Find where the given text appears and provide that cell's center as (x, y) coordinate. 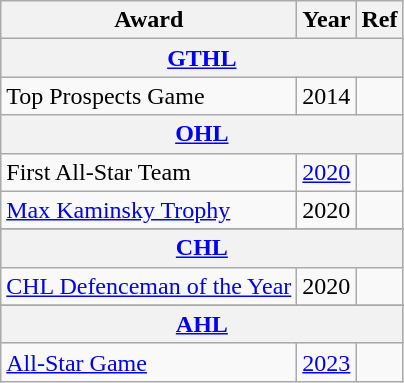
2014 (326, 96)
GTHL (202, 58)
2023 (326, 362)
Award (149, 20)
AHL (202, 324)
CHL (202, 248)
CHL Defenceman of the Year (149, 286)
All-Star Game (149, 362)
Year (326, 20)
First All-Star Team (149, 172)
Top Prospects Game (149, 96)
Max Kaminsky Trophy (149, 210)
OHL (202, 134)
Ref (380, 20)
